Output the (x, y) coordinate of the center of the cell containing the given text.  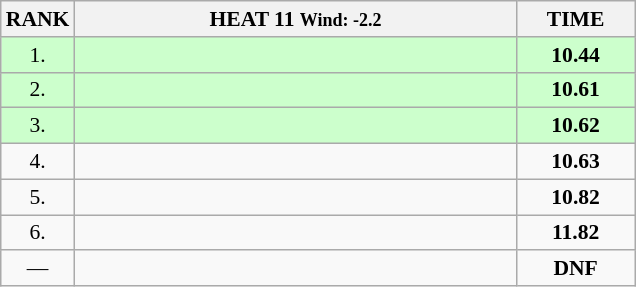
DNF (576, 269)
11.82 (576, 233)
2. (38, 90)
5. (38, 197)
— (38, 269)
10.61 (576, 90)
10.44 (576, 55)
6. (38, 233)
4. (38, 162)
10.82 (576, 197)
HEAT 11 Wind: -2.2 (295, 19)
1. (38, 55)
RANK (38, 19)
10.62 (576, 126)
3. (38, 126)
TIME (576, 19)
10.63 (576, 162)
